Locate the cell with the specified text and output its [x, y] center coordinate. 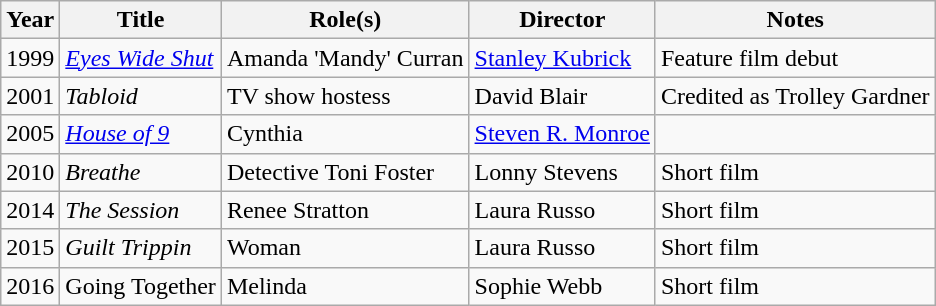
House of 9 [141, 134]
Woman [345, 248]
Title [141, 20]
2015 [30, 248]
Cynthia [345, 134]
Steven R. Monroe [562, 134]
Notes [795, 20]
2010 [30, 172]
Stanley Kubrick [562, 58]
Role(s) [345, 20]
Melinda [345, 286]
Sophie Webb [562, 286]
2016 [30, 286]
Amanda 'Mandy' Curran [345, 58]
Going Together [141, 286]
Lonny Stevens [562, 172]
Year [30, 20]
Breathe [141, 172]
2014 [30, 210]
Credited as Trolley Gardner [795, 96]
Director [562, 20]
The Session [141, 210]
2005 [30, 134]
Feature film debut [795, 58]
Eyes Wide Shut [141, 58]
2001 [30, 96]
Tabloid [141, 96]
David Blair [562, 96]
Detective Toni Foster [345, 172]
Renee Stratton [345, 210]
Guilt Trippin [141, 248]
TV show hostess [345, 96]
1999 [30, 58]
